Search for the cell housing the specified text and yield its (x, y) center coordinate. 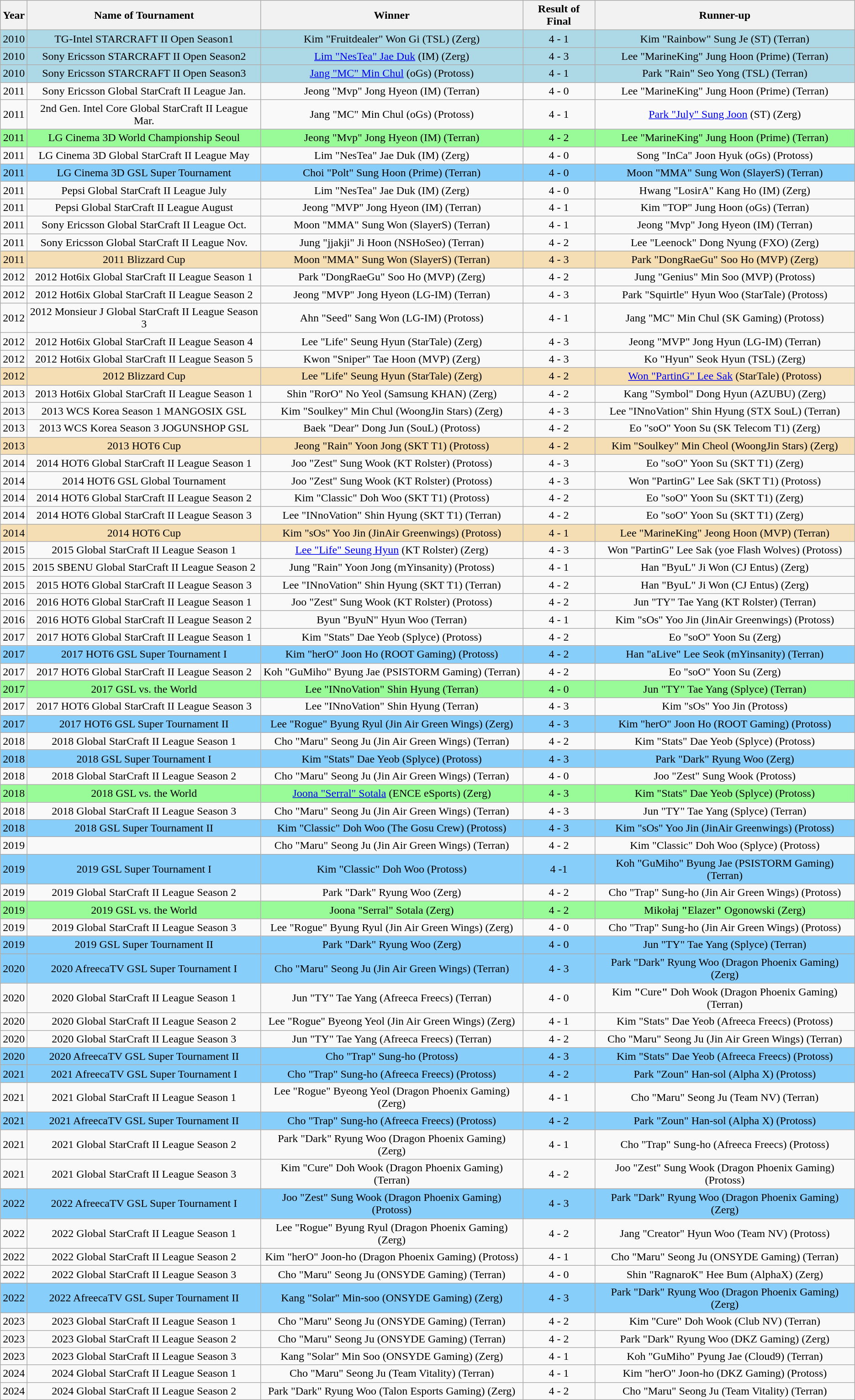
Shin "RorO" No Yeol (Samsung KHAN) (Zerg) (392, 394)
2015 HOT6 Global StarCraft II League Season 3 (144, 585)
Jeong "MVP" Jong Hyeon (IM) (Terran) (392, 207)
2021 Global StarCraft II League Season 1 (144, 1097)
2014 HOT6 GSL Global Tournament (144, 480)
Kang "Solar" Min Soo (ONSYDE Gaming) (Zerg) (392, 1356)
Lee "Rogue" Byeong Yeol (Dragon Phoenix Gaming) (Zerg) (392, 1097)
Sony Ericsson Global StarCraft II League Oct. (144, 225)
2012 Hot6ix Global StarCraft II League Season 5 (144, 359)
Year (14, 16)
2nd Gen. Intel Core Global StarCraft II League Mar. (144, 114)
2018 GSL vs. the World (144, 793)
2011 Blizzard Cup (144, 260)
Kim "Classic" Doh Woo (Splyce) (Protoss) (724, 846)
2019 Global StarCraft II League Season 2 (144, 893)
Park "Rain" Seo Yong (TSL) (Terran) (724, 74)
2015 Global StarCraft II League Season 1 (144, 550)
Jung "Rain" Yoon Jong (mYinsanity) (Protoss) (392, 568)
2020 Global StarCraft II League Season 1 (144, 998)
Lee "Rogue" Byeong Yeol (Jin Air Green Wings) (Zerg) (392, 1021)
Sony Ericsson Global StarCraft II League Jan. (144, 91)
2020 Global StarCraft II League Season 2 (144, 1021)
Lee "Rogue" Byung Ryul (Dragon Phoenix Gaming) (Zerg) (392, 1234)
Won "PartinG" Lee Sak (StarTale) (Protoss) (724, 376)
Kang "Symbol" Dong Hyun (AZUBU) (Zerg) (724, 394)
2017 HOT6 Global StarCraft II League Season 2 (144, 672)
Jun "TY" Tae Yang (KT Rolster) (Terran) (724, 602)
2024 Global StarCraft II League Season 2 (144, 1391)
Jung "jjakji" Ji Hoon (NSHoSeo) (Terran) (392, 242)
Kim "Fruitdealer" Won Gi (TSL) (Zerg) (392, 39)
Kim "Cure" Doh Wook (Club NV) (Terran) (724, 1321)
Joona "Serral" Sotala (Zerg) (392, 910)
2018 Global StarCraft II League Season 2 (144, 776)
Runner-up (724, 16)
Won "PartinG" Lee Sak (yoe Flash Wolves) (Protoss) (724, 550)
Jeong "MVP" Jong Hyeon (LG-IM) (Terran) (392, 295)
Kim "Classic" Doh Woo (The Gosu Crew) (Protoss) (392, 828)
2012 Hot6ix Global StarCraft II League Season 1 (144, 277)
LG Cinema 3D Global StarCraft II League May (144, 155)
Name of Tournament (144, 16)
2014 HOT6 Cup (144, 533)
2020 Global StarCraft II League Season 3 (144, 1039)
2024 Global StarCraft II League Season 1 (144, 1374)
2022 Global StarCraft II League Season 2 (144, 1257)
Kim "herO" Joon-ho (Dragon Phoenix Gaming) (Protoss) (392, 1257)
Jeong "Rain" Yoon Jong (SKT T1) (Protoss) (392, 446)
Shin "RagnaroK" Hee Bum (AlphaX) (Zerg) (724, 1274)
Jang "Creator" Hyun Woo (Team NV) (Protoss) (724, 1234)
2019 GSL Super Tournament II (144, 945)
2021 AfreecaTV GSL Super Tournament II (144, 1121)
2013 WCS Korea Season 1 MANGOSIX GSL (144, 411)
Koh "GuMiho" Pyung Jae (Cloud9) (Terran) (724, 1356)
2012 Hot6ix Global StarCraft II League Season 2 (144, 295)
Pepsi Global StarCraft II League August (144, 207)
2018 Global StarCraft II League Season 3 (144, 811)
2023 Global StarCraft II League Season 1 (144, 1321)
2018 GSL Super Tournament II (144, 828)
Kim "Soulkey" Min Chul (WoongJin Stars) (Zerg) (392, 411)
Kang "Solar" Min-soo (ONSYDE Gaming) (Zerg) (392, 1298)
Joo "Zest" Sung Wook (Protoss) (724, 776)
2014 HOT6 Global StarCraft II League Season 2 (144, 498)
Lee "Life" Seung Hyun (KT Rolster) (Zerg) (392, 550)
2017 HOT6 Global StarCraft II League Season 1 (144, 637)
Joona "Serral" Sotala (ENCE eSports) (Zerg) (392, 793)
Cho "Maru" Seong Ju (Team NV) (Terran) (724, 1097)
Park "Squirtle" Hyun Woo (StarTale) (Protoss) (724, 295)
Sony Ericsson STARCRAFT II Open Season3 (144, 74)
2022 Global StarCraft II League Season 1 (144, 1234)
2022 Global StarCraft II League Season 3 (144, 1274)
Kim "sOs" Yoo Jin (Protoss) (724, 706)
Pepsi Global StarCraft II League July (144, 190)
2017 HOT6 Global StarCraft II League Season 3 (144, 706)
Ahn "Seed" Sang Won (LG-IM) (Protoss) (392, 318)
Sony Ericsson STARCRAFT II Open Season2 (144, 56)
2019 Global StarCraft II League Season 3 (144, 927)
2018 GSL Super Tournament I (144, 758)
4 -1 (559, 869)
2016 HOT6 Global StarCraft II League Season 2 (144, 620)
2014 HOT6 Global StarCraft II League Season 1 (144, 463)
Kim "Soulkey" Min Cheol (WoongJin Stars) (Zerg) (724, 446)
2012 Monsieur J Global StarCraft II League Season 3 (144, 318)
2016 HOT6 Global StarCraft II League Season 1 (144, 602)
TG-Intel STARCRAFT II Open Season1 (144, 39)
2013 Hot6ix Global StarCraft II League Season 1 (144, 394)
Eo "soO" Yoon Su (SK Telecom T1) (Zerg) (724, 428)
Park "Dark" Ryung Woo (Talon Esports Gaming) (Zerg) (392, 1391)
Kim "TOP" Jung Hoon (oGs) (Terran) (724, 207)
2019 GSL Super Tournament I (144, 869)
2021 Global StarCraft II League Season 3 (144, 1174)
Mikołaj "Elazer" Ogonowski (Zerg) (724, 910)
Cho "Trap" Sung-ho (Protoss) (392, 1056)
2017 GSL vs. the World (144, 689)
2020 AfreecaTV GSL Super Tournament II (144, 1056)
Lee "MarineKing" Jeong Hoon (MVP) (Terran) (724, 533)
2023 Global StarCraft II League Season 2 (144, 1339)
Lee "Leenock" Dong Nyung (FXO) (Zerg) (724, 242)
Won "PartinG" Lee Sak (SKT T1) (Protoss) (724, 480)
2013 HOT6 Cup (144, 446)
2021 Global StarCraft II League Season 2 (144, 1144)
Kim "herO" Joon-ho (DKZ Gaming) (Protoss) (724, 1374)
Jang "MC" Min Chul (SK Gaming) (Protoss) (724, 318)
Jung "Genius" Min Soo (MVP) (Protoss) (724, 277)
2022 AfreecaTV GSL Super Tournament II (144, 1298)
Winner (392, 16)
Baek "Dear" Dong Jun (SouL) (Protoss) (392, 428)
Jeong "MVP" Jong Hyun (LG-IM) (Terran) (724, 342)
Kwon "Sniper" Tae Hoon (MVP) (Zerg) (392, 359)
LG Cinema 3D World Championship Seoul (144, 138)
Choi "Polt" Sung Hoon (Prime) (Terran) (392, 173)
2012 Hot6ix Global StarCraft II League Season 4 (144, 342)
2022 AfreecaTV GSL Super Tournament I (144, 1204)
2019 GSL vs. the World (144, 910)
Hwang "LosirA" Kang Ho (IM) (Zerg) (724, 190)
2017 HOT6 GSL Super Tournament II (144, 724)
Song "InCa" Joon Hyuk (oGs) (Protoss) (724, 155)
2020 AfreecaTV GSL Super Tournament I (144, 968)
Ko "Hyun" Seok Hyun (TSL) (Zerg) (724, 359)
Lee "INnoVation" Shin Hyung (STX SouL) (Terran) (724, 411)
2018 Global StarCraft II League Season 1 (144, 741)
Byun "ByuN" Hyun Woo (Terran) (392, 620)
Sony Ericsson Global StarCraft II League Nov. (144, 242)
2017 HOT6 GSL Super Tournament I (144, 654)
2013 WCS Korea Season 3 JOGUNSHOP GSL (144, 428)
Kim "Rainbow" Sung Je (ST) (Terran) (724, 39)
2012 Blizzard Cup (144, 376)
Park "July" Sung Joon (ST) (Zerg) (724, 114)
Han "aLive" Lee Seok (mYinsanity) (Terran) (724, 654)
2015 SBENU Global StarCraft II League Season 2 (144, 568)
2014 HOT6 Global StarCraft II League Season 3 (144, 515)
2021 AfreecaTV GSL Super Tournament I (144, 1074)
Result of Final (559, 16)
2023 Global StarCraft II League Season 3 (144, 1356)
Park "Dark" Ryung Woo (DKZ Gaming) (Zerg) (724, 1339)
Kim "Classic" Doh Woo (SKT T1) (Protoss) (392, 498)
Kim "Classic" Doh Woo (Protoss) (392, 869)
LG Cinema 3D GSL Super Tournament (144, 173)
